Locate the cell with the specified text and output its (X, Y) center coordinate. 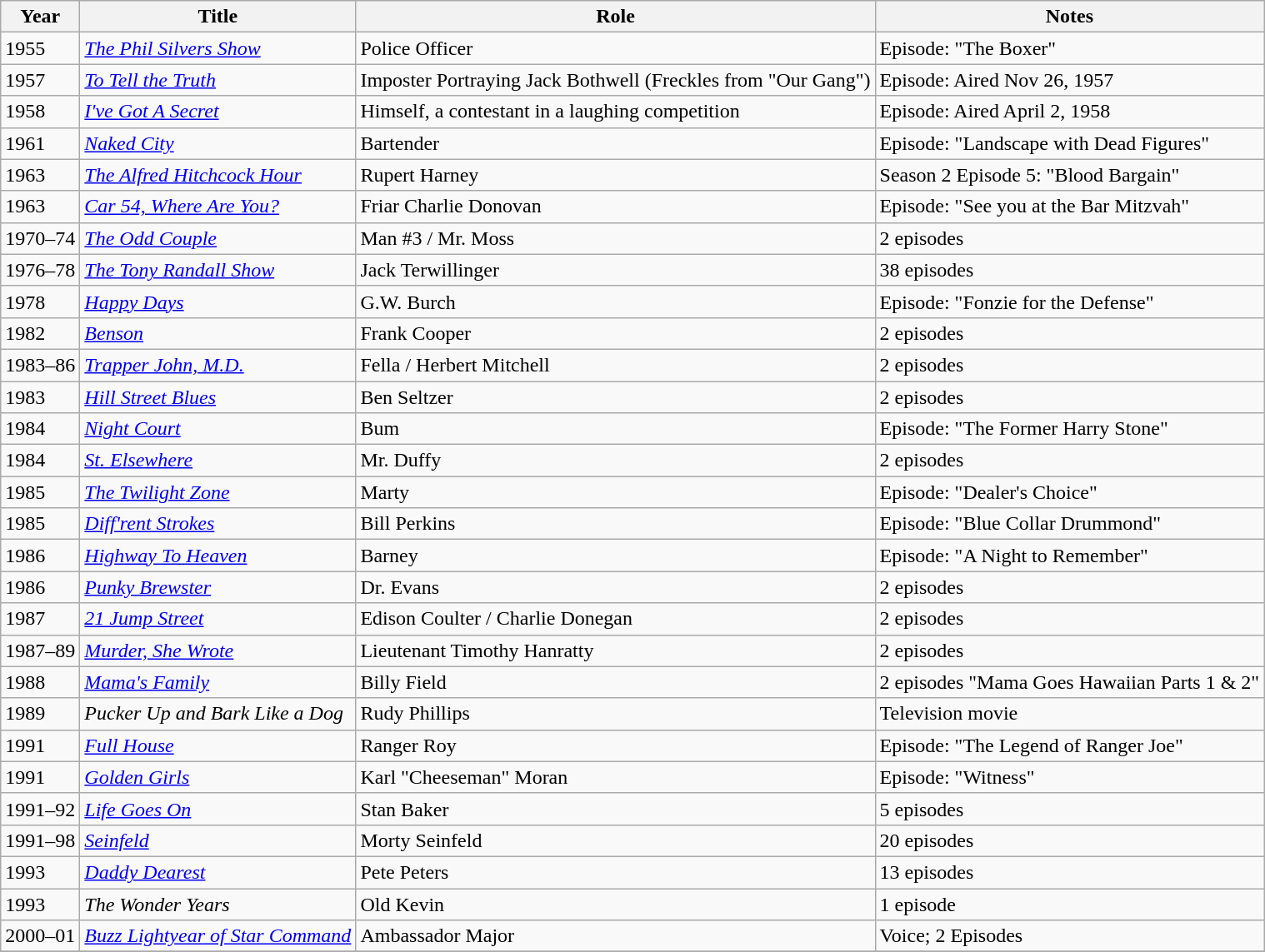
1991–92 (40, 809)
Golden Girls (218, 777)
Mr. Duffy (615, 461)
Notes (1070, 17)
Car 54, Where Are You? (218, 207)
Year (40, 17)
Ben Seltzer (615, 397)
Bartender (615, 143)
Ambassador Major (615, 936)
1961 (40, 143)
Marty (615, 492)
Title (218, 17)
Pete Peters (615, 872)
Full House (218, 745)
13 episodes (1070, 872)
Episode: "Dealer's Choice" (1070, 492)
To Tell the Truth (218, 80)
Punky Brewster (218, 587)
1987 (40, 619)
The Wonder Years (218, 904)
Benson (218, 333)
1983–86 (40, 365)
Man #3 / Mr. Moss (615, 238)
1988 (40, 682)
Rupert Harney (615, 175)
21 Jump Street (218, 619)
Old Kevin (615, 904)
Episode: Aired Nov 26, 1957 (1070, 80)
Highway To Heaven (218, 556)
1987–89 (40, 650)
Frank Cooper (615, 333)
Rudy Phillips (615, 714)
1970–74 (40, 238)
Friar Charlie Donovan (615, 207)
Bill Perkins (615, 524)
1957 (40, 80)
Ranger Roy (615, 745)
Role (615, 17)
Episode: "Landscape with Dead Figures" (1070, 143)
Episode: "The Former Harry Stone" (1070, 429)
Morty Seinfeld (615, 840)
1955 (40, 48)
Happy Days (218, 302)
Bum (615, 429)
Episode: "Blue Collar Drummond" (1070, 524)
1983 (40, 397)
20 episodes (1070, 840)
5 episodes (1070, 809)
Episode: "See you at the Bar Mitzvah" (1070, 207)
Dr. Evans (615, 587)
1976–78 (40, 270)
2 episodes "Mama Goes Hawaiian Parts 1 & 2" (1070, 682)
The Odd Couple (218, 238)
Himself, a contestant in a laughing competition (615, 112)
Episode: "Fonzie for the Defense" (1070, 302)
1991–98 (40, 840)
Hill Street Blues (218, 397)
I've Got A Secret (218, 112)
The Twilight Zone (218, 492)
Pucker Up and Bark Like a Dog (218, 714)
1958 (40, 112)
Trapper John, M.D. (218, 365)
1989 (40, 714)
Naked City (218, 143)
Episode: "The Legend of Ranger Joe" (1070, 745)
The Alfred Hitchcock Hour (218, 175)
Murder, She Wrote (218, 650)
1978 (40, 302)
Diff'rent Strokes (218, 524)
Episode: "A Night to Remember" (1070, 556)
Police Officer (615, 48)
Imposter Portraying Jack Bothwell (Freckles from "Our Gang") (615, 80)
1982 (40, 333)
Jack Terwillinger (615, 270)
Stan Baker (615, 809)
Barney (615, 556)
Seinfeld (218, 840)
Lieutenant Timothy Hanratty (615, 650)
38 episodes (1070, 270)
1 episode (1070, 904)
Episode: "The Boxer" (1070, 48)
Season 2 Episode 5: "Blood Bargain" (1070, 175)
Billy Field (615, 682)
Mama's Family (218, 682)
Fella / Herbert Mitchell (615, 365)
Edison Coulter / Charlie Donegan (615, 619)
The Tony Randall Show (218, 270)
Episode: "Witness" (1070, 777)
Television movie (1070, 714)
2000–01 (40, 936)
Voice; 2 Episodes (1070, 936)
Buzz Lightyear of Star Command (218, 936)
Karl "Cheeseman" Moran (615, 777)
The Phil Silvers Show (218, 48)
Episode: Aired April 2, 1958 (1070, 112)
St. Elsewhere (218, 461)
Night Court (218, 429)
G.W. Burch (615, 302)
Daddy Dearest (218, 872)
Life Goes On (218, 809)
